Extract the [x, y] coordinate from the center of the cell holding the provided text.  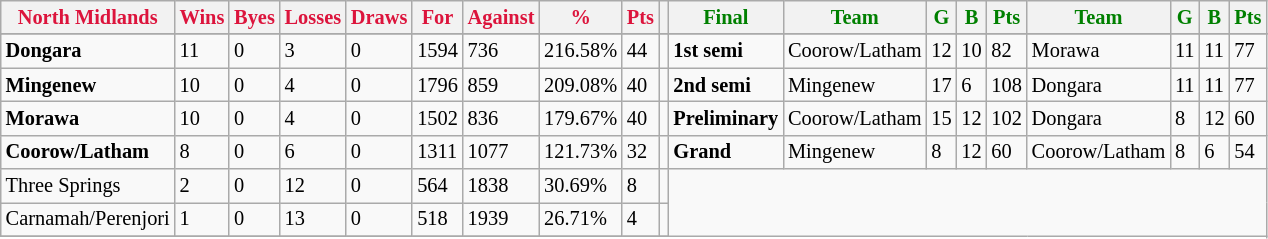
736 [502, 51]
108 [1007, 85]
1796 [437, 85]
518 [437, 219]
1st semi [726, 51]
54 [1248, 152]
564 [437, 186]
2nd semi [726, 85]
32 [640, 152]
1594 [437, 51]
17 [941, 85]
Final [726, 17]
Losses [313, 17]
3 [313, 51]
Draws [379, 17]
1502 [437, 118]
44 [640, 51]
216.58% [580, 51]
For [437, 17]
836 [502, 118]
Wins [202, 17]
1 [202, 219]
Three Springs [88, 186]
102 [1007, 118]
Carnamah/Perenjori [88, 219]
1838 [502, 186]
Byes [254, 17]
15 [941, 118]
209.08% [580, 85]
13 [313, 219]
North Midlands [88, 17]
859 [502, 85]
121.73% [580, 152]
% [580, 17]
2 [202, 186]
30.69% [580, 186]
179.67% [580, 118]
Against [502, 17]
Grand [726, 152]
Preliminary [726, 118]
1939 [502, 219]
26.71% [580, 219]
1311 [437, 152]
1077 [502, 152]
82 [1007, 51]
